Detect which cell encompasses the target text, then output its (x, y) center coordinate. 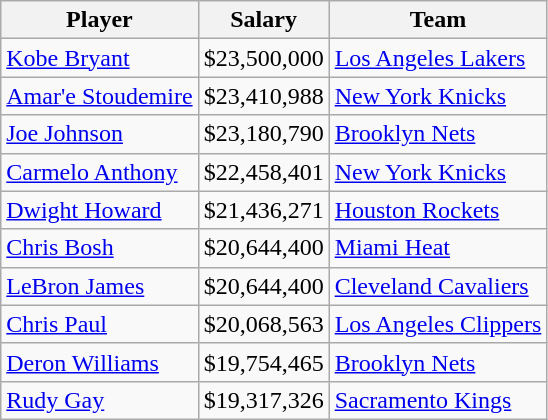
Chris Bosh (100, 248)
Sacramento Kings (438, 400)
Amar'e Stoudemire (100, 96)
$19,317,326 (264, 400)
$23,410,988 (264, 96)
Cleveland Cavaliers (438, 286)
$20,068,563 (264, 324)
Dwight Howard (100, 210)
$23,180,790 (264, 134)
Houston Rockets (438, 210)
Rudy Gay (100, 400)
Player (100, 20)
Joe Johnson (100, 134)
Kobe Bryant (100, 58)
Team (438, 20)
Los Angeles Lakers (438, 58)
Deron Williams (100, 362)
$22,458,401 (264, 172)
$21,436,271 (264, 210)
LeBron James (100, 286)
Carmelo Anthony (100, 172)
Miami Heat (438, 248)
Chris Paul (100, 324)
Salary (264, 20)
$23,500,000 (264, 58)
Los Angeles Clippers (438, 324)
$19,754,465 (264, 362)
